Return the [x, y] coordinate for the center point of the cell that contains the specified text.  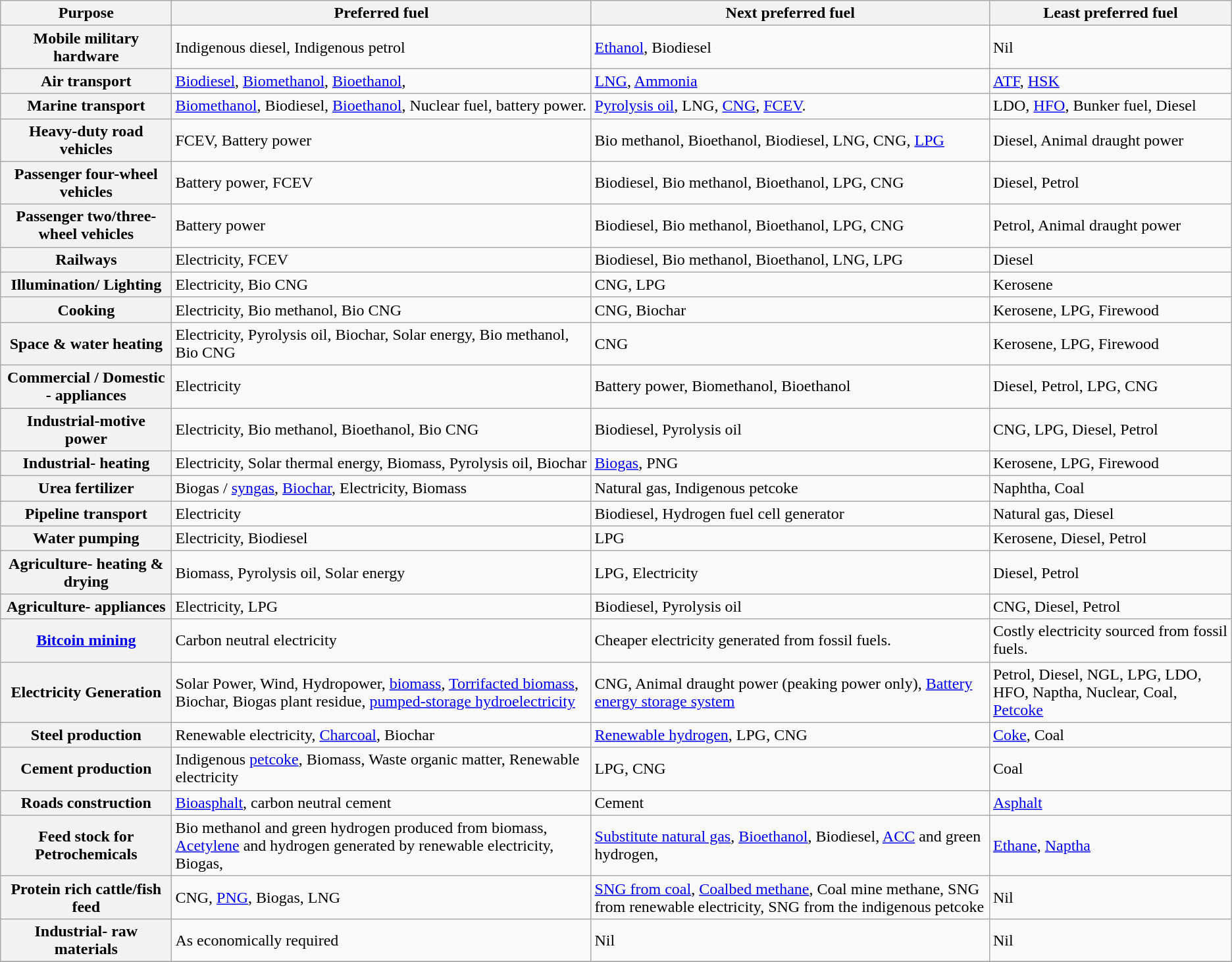
Cheaper electricity generated from fossil fuels. [790, 640]
Ethane, Naptha [1110, 845]
Bioasphalt, carbon neutral cement [382, 803]
Costly electricity sourced from fossil fuels. [1110, 640]
Cement [790, 803]
Electricity, Bio CNG [382, 284]
Water pumping [86, 539]
Agriculture- heating & drying [86, 573]
Cement production [86, 769]
Steel production [86, 735]
Biodiesel, Bio methanol, Bioethanol, LNG, LPG [790, 259]
Renewable electricity, Charcoal, Biochar [382, 735]
Bio methanol, Bioethanol, Biodiesel, LNG, CNG, LPG [790, 140]
Passenger two/three-wheel vehicles [86, 225]
Electricity, Biodiesel [382, 539]
Urea fertilizer [86, 489]
CNG, LPG, Diesel, Petrol [1110, 429]
CNG [790, 344]
Industrial- raw materials [86, 940]
Illumination/ Lighting [86, 284]
Railways [86, 259]
Carbon neutral electricity [382, 640]
Feed stock for Petrochemicals [86, 845]
Mobile military hardware [86, 47]
FCEV, Battery power [382, 140]
Biomethanol, Biodiesel, Bioethanol, Nuclear fuel, battery power. [382, 106]
Roads construction [86, 803]
Coke, Coal [1110, 735]
Electricity, Solar thermal energy, Biomass, Pyrolysis oil, Biochar [382, 464]
Biogas, PNG [790, 464]
Renewable hydrogen, LPG, CNG [790, 735]
As economically required [382, 940]
Naphtha, Coal [1110, 489]
CNG, Biochar [790, 309]
SNG from coal, Coalbed methane, Coal mine methane, SNG from renewable electricity, SNG from the indigenous petcoke [790, 897]
Marine transport [86, 106]
Battery power, Biomethanol, Bioethanol [790, 386]
Indigenous diesel, Indigenous petrol [382, 47]
Electricity, FCEV [382, 259]
Pipeline transport [86, 514]
LDO, HFO, Bunker fuel, Diesel [1110, 106]
Biodiesel, Hydrogen fuel cell generator [790, 514]
LPG [790, 539]
Industrial-motive power [86, 429]
Least preferred fuel [1110, 13]
Natural gas, Diesel [1110, 514]
Biogas / syngas, Biochar, Electricity, Biomass [382, 489]
Agriculture- appliances [86, 606]
Diesel [1110, 259]
Cooking [86, 309]
Natural gas, Indigenous petcoke [790, 489]
CNG, Animal draught power (peaking power only), Battery energy storage system [790, 692]
Electricity, Pyrolysis oil, Biochar, Solar energy, Bio methanol, Bio CNG [382, 344]
Kerosene, Diesel, Petrol [1110, 539]
Asphalt [1110, 803]
CNG, Diesel, Petrol [1110, 606]
Protein rich cattle/fish feed [86, 897]
Solar Power, Wind, Hydropower, biomass, Torrifacted biomass, Biochar, Biogas plant residue, pumped-storage hydroelectricity [382, 692]
LPG, CNG [790, 769]
Preferred fuel [382, 13]
Substitute natural gas, Bioethanol, Biodiesel, ACC and green hydrogen, [790, 845]
Electricity, Bio methanol, Bioethanol, Bio CNG [382, 429]
Bitcoin mining [86, 640]
Kerosene [1110, 284]
Passenger four-wheel vehicles [86, 183]
Petrol, Animal draught power [1110, 225]
CNG, LPG [790, 284]
LPG, Electricity [790, 573]
LNG, Ammonia [790, 81]
Industrial- heating [86, 464]
Petrol, Diesel, NGL, LPG, LDO, HFO, Naptha, Nuclear, Coal, Petcoke [1110, 692]
Bio methanol and green hydrogen produced from biomass, Acetylene and hydrogen generated by renewable electricity, Biogas, [382, 845]
Next preferred fuel [790, 13]
Electricity Generation [86, 692]
Battery power [382, 225]
Pyrolysis oil, LNG, CNG, FCEV. [790, 106]
ATF, HSK [1110, 81]
Electricity, Bio methanol, Bio CNG [382, 309]
CNG, PNG, Biogas, LNG [382, 897]
Heavy-duty road vehicles [86, 140]
Commercial / Domestic - appliances [86, 386]
Diesel, Animal draught power [1110, 140]
Biodiesel, Biomethanol, Bioethanol, [382, 81]
Battery power, FCEV [382, 183]
Purpose [86, 13]
Ethanol, Biodiesel [790, 47]
Air transport [86, 81]
Space & water heating [86, 344]
Biomass, Pyrolysis oil, Solar energy [382, 573]
Electricity, LPG [382, 606]
Coal [1110, 769]
Diesel, Petrol, LPG, CNG [1110, 386]
Indigenous petcoke, Biomass, Waste organic matter, Renewable electricity [382, 769]
